For the text-containing cell, return its midpoint in (X, Y) coordinate format. 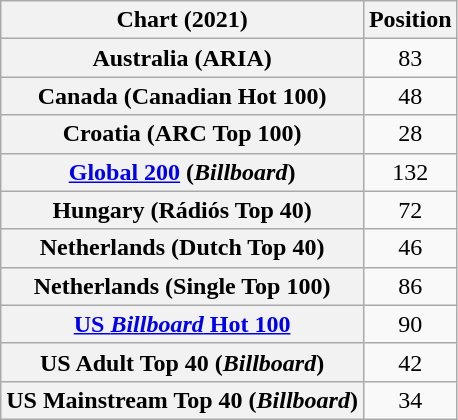
90 (410, 324)
72 (410, 210)
US Adult Top 40 (Billboard) (182, 362)
Australia (ARIA) (182, 58)
Hungary (Rádiós Top 40) (182, 210)
Canada (Canadian Hot 100) (182, 96)
34 (410, 400)
Global 200 (Billboard) (182, 172)
46 (410, 248)
83 (410, 58)
28 (410, 134)
132 (410, 172)
86 (410, 286)
Croatia (ARC Top 100) (182, 134)
Netherlands (Dutch Top 40) (182, 248)
42 (410, 362)
Position (410, 20)
Chart (2021) (182, 20)
US Mainstream Top 40 (Billboard) (182, 400)
US Billboard Hot 100 (182, 324)
Netherlands (Single Top 100) (182, 286)
48 (410, 96)
